Determine the [X, Y] coordinate at the center of the cell enclosing the given text.  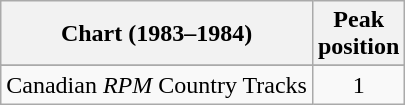
Canadian RPM Country Tracks [157, 85]
1 [358, 85]
Chart (1983–1984) [157, 34]
Peakposition [358, 34]
